Identify which cell holds the provided text, then report its [X, Y] central coordinate. 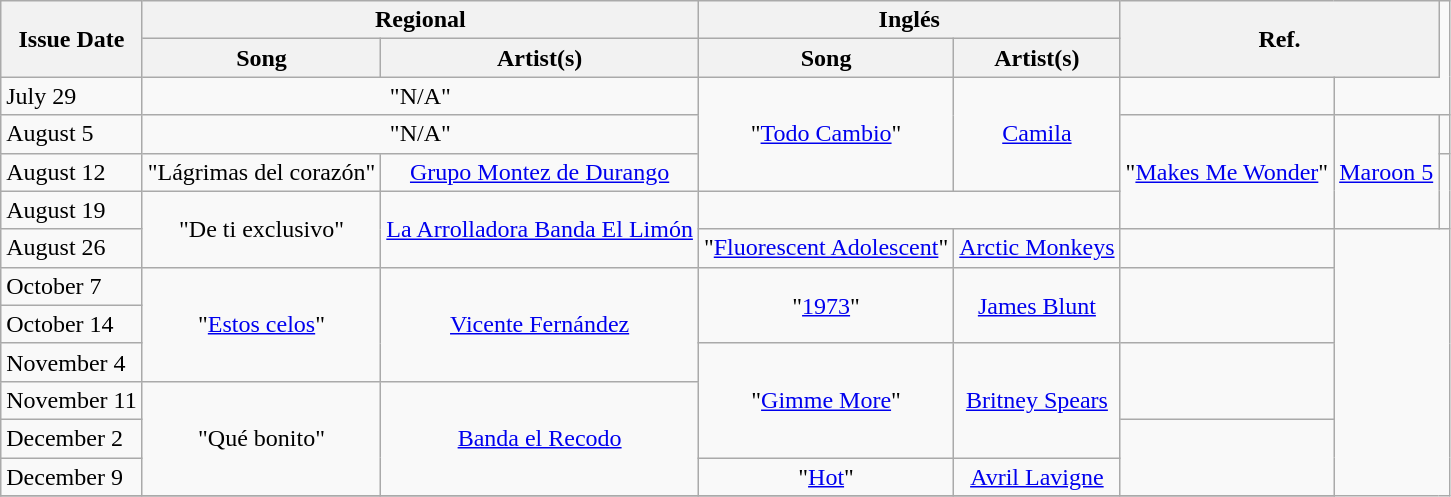
December 2 [72, 438]
Britney Spears [1037, 400]
December 9 [72, 477]
"Qué bonito" [262, 438]
La Arrolladora Banda El Limón [540, 229]
Inglés [909, 20]
"Estos celos" [262, 324]
"Fluorescent Adolescent" [826, 248]
Banda el Recodo [540, 438]
Vicente Fernández [540, 324]
November 11 [72, 400]
"Gimme More" [826, 400]
Arctic Monkeys [1037, 248]
"1973" [826, 305]
"Lágrimas del corazón" [262, 172]
August 5 [72, 134]
August 12 [72, 172]
Regional [420, 20]
Camila [1037, 134]
August 19 [72, 210]
August 26 [72, 248]
October 7 [72, 286]
Ref. [1280, 39]
"Makes Me Wonder" [1227, 172]
"De ti exclusivo" [262, 229]
October 14 [72, 324]
Maroon 5 [1386, 172]
Issue Date [72, 39]
Grupo Montez de Durango [540, 172]
July 29 [72, 96]
James Blunt [1037, 305]
November 4 [72, 362]
"Todo Cambio" [826, 134]
"Hot" [826, 477]
Avril Lavigne [1037, 477]
